Return (x, y) of the center of cell containing provided text 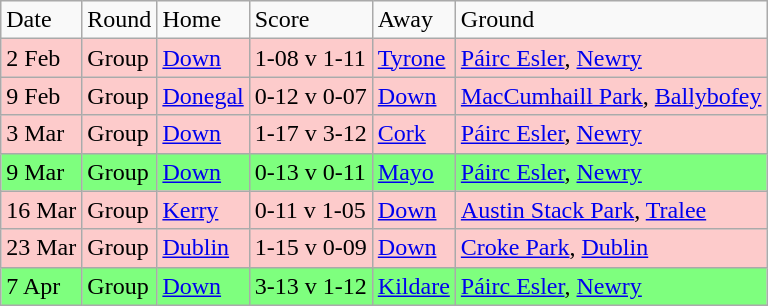
0-13 v 0-11 (310, 172)
3-13 v 1-12 (310, 286)
16 Mar (42, 210)
2 Feb (42, 58)
Away (414, 20)
9 Mar (42, 172)
1-15 v 0-09 (310, 248)
Kildare (414, 286)
Round (120, 20)
0-11 v 1-05 (310, 210)
Home (203, 20)
Dublin (203, 248)
Date (42, 20)
0-12 v 0-07 (310, 96)
1-17 v 3-12 (310, 134)
Croke Park, Dublin (611, 248)
23 Mar (42, 248)
Mayo (414, 172)
3 Mar (42, 134)
7 Apr (42, 286)
Donegal (203, 96)
Austin Stack Park, Tralee (611, 210)
Kerry (203, 210)
Score (310, 20)
Ground (611, 20)
Tyrone (414, 58)
9 Feb (42, 96)
Cork (414, 134)
1-08 v 1-11 (310, 58)
MacCumhaill Park, Ballybofey (611, 96)
